Locate the cell with the specified text and output its (x, y) center coordinate. 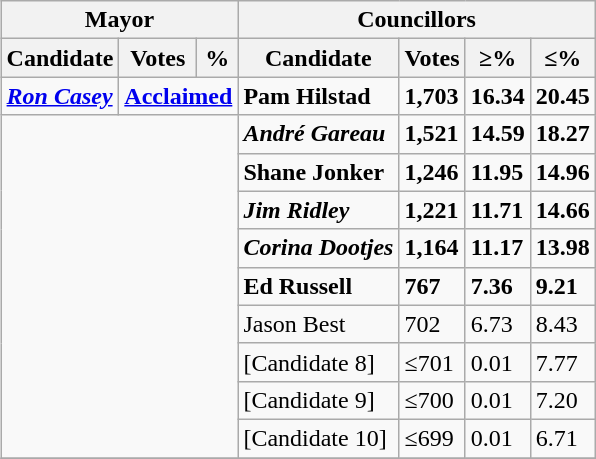
702 (432, 324)
Ron Casey (60, 96)
11.71 (498, 210)
Shane Jonker (318, 172)
18.27 (562, 134)
≤700 (432, 400)
1,703 (432, 96)
20.45 (562, 96)
≥% (498, 58)
6.73 (498, 324)
Jason Best (318, 324)
[Candidate 8] (318, 362)
11.17 (498, 248)
14.96 (562, 172)
Pam Hilstad (318, 96)
Councillors (416, 20)
[Candidate 9] (318, 400)
≤% (562, 58)
Acclaimed (178, 96)
[Candidate 10] (318, 438)
Corina Dootjes (318, 248)
% (218, 58)
1,164 (432, 248)
Mayor (120, 20)
6.71 (562, 438)
13.98 (562, 248)
7.20 (562, 400)
1,221 (432, 210)
Ed Russell (318, 286)
1,246 (432, 172)
≤701 (432, 362)
14.59 (498, 134)
7.36 (498, 286)
7.77 (562, 362)
14.66 (562, 210)
1,521 (432, 134)
8.43 (562, 324)
16.34 (498, 96)
11.95 (498, 172)
Jim Ridley (318, 210)
767 (432, 286)
André Gareau (318, 134)
≤699 (432, 438)
9.21 (562, 286)
